Search for the cell housing the specified text and yield its [X, Y] center coordinate. 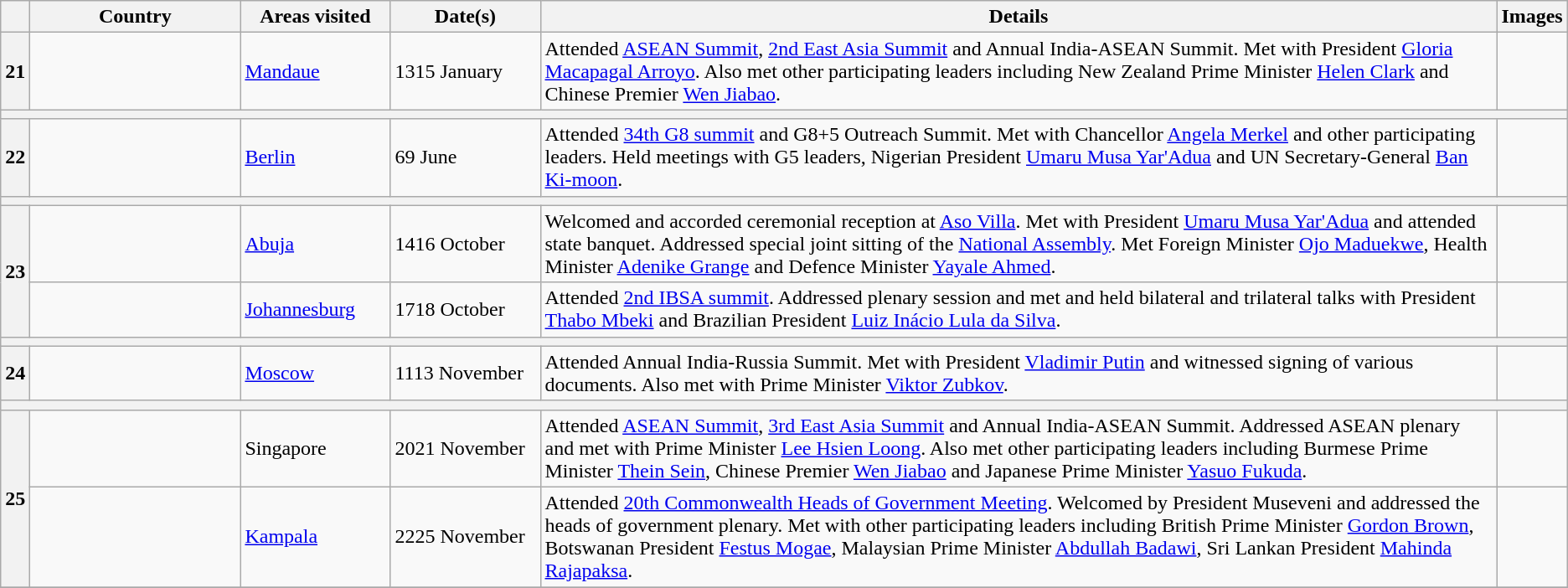
Abuja [315, 244]
1416 October [466, 244]
2225 November [466, 536]
Date(s) [466, 17]
Areas visited [315, 17]
2021 November [466, 448]
Johannesburg [315, 310]
69 June [466, 157]
Singapore [315, 448]
Images [1532, 17]
24 [15, 374]
Details [1019, 17]
22 [15, 157]
1113 November [466, 374]
Moscow [315, 374]
1315 January [466, 71]
23 [15, 271]
21 [15, 71]
Country [136, 17]
25 [15, 498]
Berlin [315, 157]
1718 October [466, 310]
Mandaue [315, 71]
Kampala [315, 536]
